Identify which cell holds the provided text, then report its [X, Y] central coordinate. 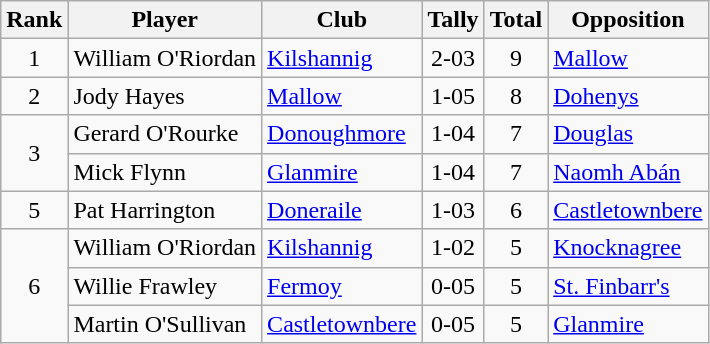
3 [34, 153]
Douglas [628, 134]
Mick Flynn [165, 172]
Knocknagree [628, 248]
Fermoy [342, 286]
Club [342, 20]
Total [516, 20]
Player [165, 20]
Tally [453, 20]
Pat Harrington [165, 210]
Doneraile [342, 210]
Donoughmore [342, 134]
St. Finbarr's [628, 286]
Opposition [628, 20]
2-03 [453, 58]
Jody Hayes [165, 96]
Rank [34, 20]
Naomh Abán [628, 172]
Dohenys [628, 96]
1-05 [453, 96]
Martin O'Sullivan [165, 324]
9 [516, 58]
1 [34, 58]
1-02 [453, 248]
1-03 [453, 210]
8 [516, 96]
2 [34, 96]
Willie Frawley [165, 286]
Gerard O'Rourke [165, 134]
